Extract the (X, Y) coordinate from the center of the cell holding the provided text.  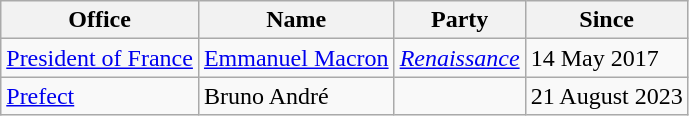
Renaissance (460, 58)
Name (296, 20)
14 May 2017 (606, 58)
Since (606, 20)
Party (460, 20)
Office (100, 20)
President of France (100, 58)
Emmanuel Macron (296, 58)
Bruno André (296, 96)
Prefect (100, 96)
21 August 2023 (606, 96)
